Return the (X, Y) coordinate for the center point of the cell that contains the specified text.  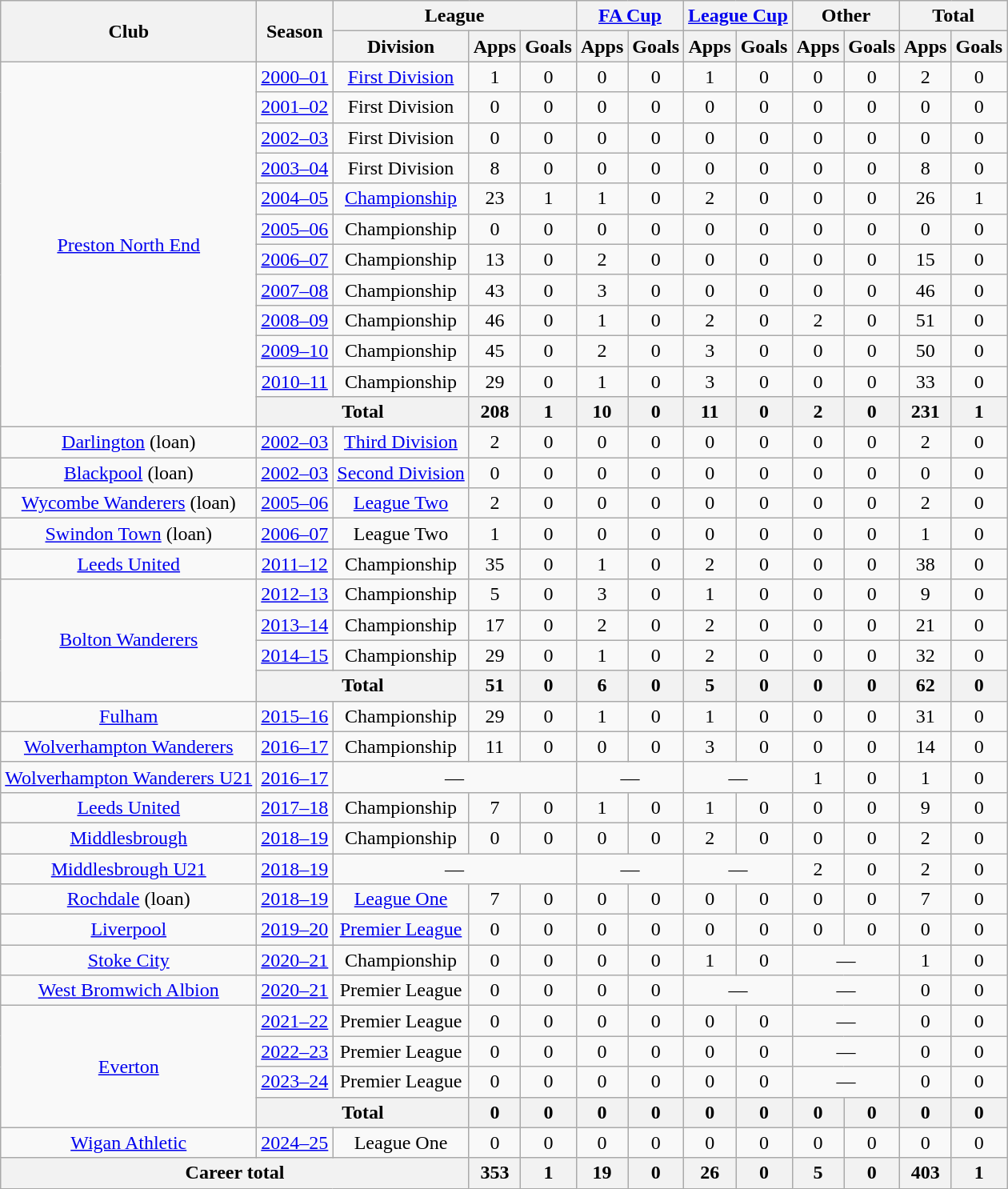
2013–14 (294, 625)
FA Cup (630, 16)
15 (926, 259)
Bolton Wanderers (129, 640)
403 (926, 1173)
Middlesbrough (129, 838)
Wolverhampton Wanderers U21 (129, 777)
2021–22 (294, 1021)
43 (494, 290)
West Bromwich Albion (129, 991)
32 (926, 655)
62 (926, 686)
33 (926, 382)
14 (926, 747)
Swindon Town (loan) (129, 534)
Career total (235, 1173)
2004–05 (294, 198)
2019–20 (294, 930)
Rochdale (loan) (129, 899)
Everton (129, 1067)
13 (494, 259)
Wigan Athletic (129, 1143)
2014–15 (294, 655)
208 (494, 412)
2003–04 (294, 168)
Stoke City (129, 960)
Season (294, 31)
2023–24 (294, 1082)
Blackpool (loan) (129, 473)
Division (401, 46)
45 (494, 350)
50 (926, 350)
League Cup (738, 16)
Wycombe Wanderers (loan) (129, 503)
2024–25 (294, 1143)
League (454, 16)
2008–09 (294, 320)
Second Division (401, 473)
2017–18 (294, 807)
10 (602, 412)
2001–02 (294, 107)
Wolverhampton Wanderers (129, 747)
2009–10 (294, 350)
2010–11 (294, 382)
6 (602, 686)
2022–23 (294, 1051)
2007–08 (294, 290)
38 (926, 564)
31 (926, 716)
2015–16 (294, 716)
2011–12 (294, 564)
2000–01 (294, 77)
353 (494, 1173)
Darlington (loan) (129, 442)
231 (926, 412)
Club (129, 31)
23 (494, 198)
Third Division (401, 442)
Middlesbrough U21 (129, 868)
Liverpool (129, 930)
2012–13 (294, 594)
19 (602, 1173)
17 (494, 625)
35 (494, 564)
21 (926, 625)
Fulham (129, 716)
Other (846, 16)
Preston North End (129, 245)
